Identify which cell holds the provided text, then report its [x, y] central coordinate. 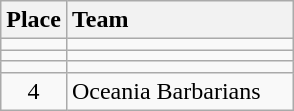
Place [34, 20]
4 [34, 91]
Oceania Barbarians [180, 91]
Team [180, 20]
